Provide the (X, Y) coordinate of the cell's center where the given text is located.  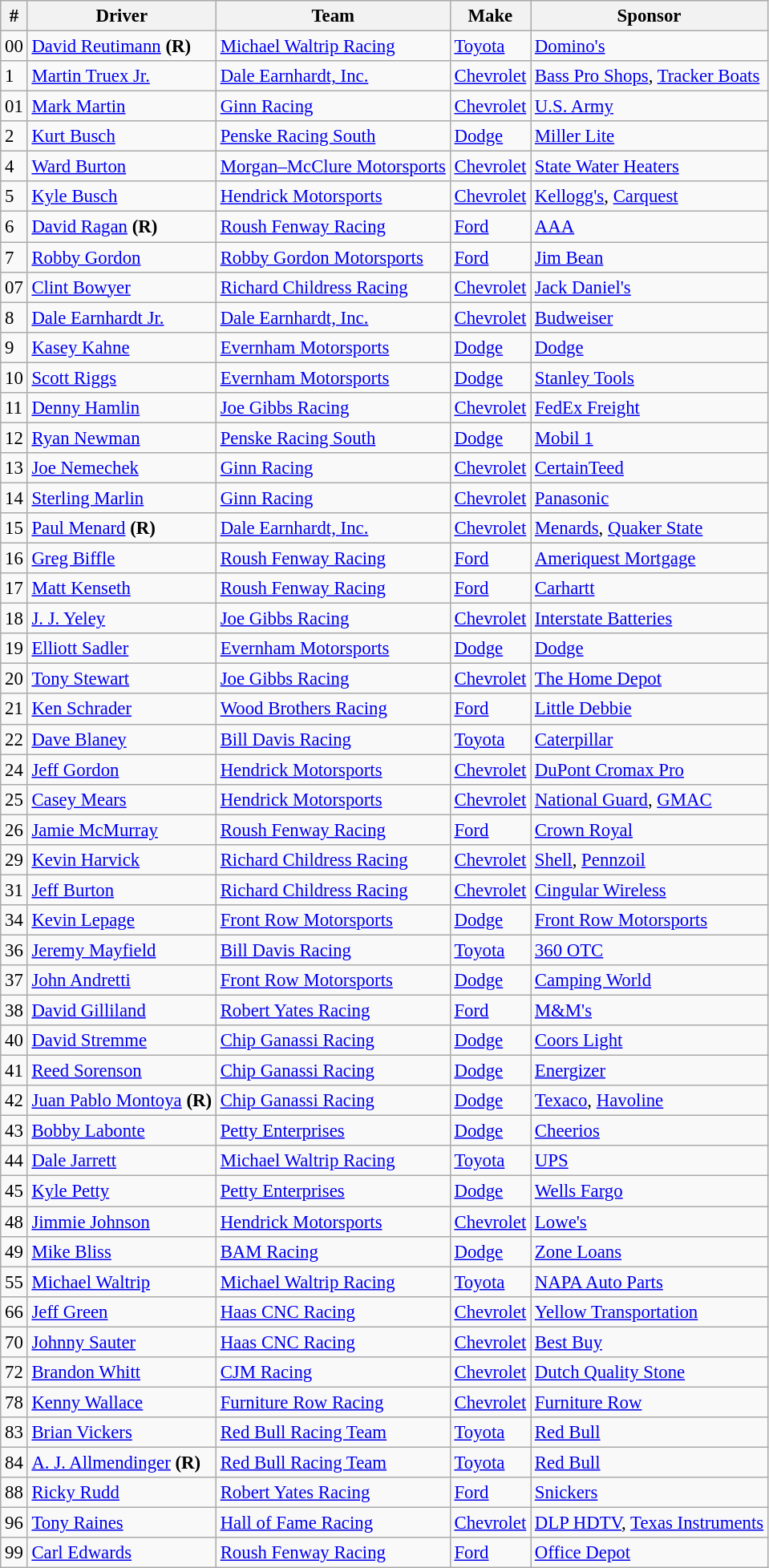
72 (14, 1372)
Matt Kenseth (122, 588)
43 (14, 1131)
AAA (650, 227)
Bobby Labonte (122, 1131)
22 (14, 739)
Robby Gordon (122, 257)
96 (14, 1523)
88 (14, 1493)
Jeff Gordon (122, 770)
00 (14, 46)
49 (14, 1251)
19 (14, 649)
Dave Blaney (122, 739)
11 (14, 408)
Sterling Marlin (122, 498)
15 (14, 528)
14 (14, 498)
UPS (650, 1162)
Zone Loans (650, 1251)
Miller Lite (650, 136)
Mobil 1 (650, 438)
36 (14, 950)
Domino's (650, 46)
Coors Light (650, 1041)
Menards, Quaker State (650, 528)
99 (14, 1553)
Texaco, Havoline (650, 1101)
Budweiser (650, 317)
BAM Racing (333, 1251)
7 (14, 257)
48 (14, 1222)
10 (14, 378)
83 (14, 1433)
FedEx Freight (650, 408)
Reed Sorenson (122, 1071)
Morgan–McClure Motorsports (333, 167)
David Ragan (R) (122, 227)
Camping World (650, 980)
Furniture Row (650, 1402)
45 (14, 1191)
78 (14, 1402)
Kyle Petty (122, 1191)
Tony Stewart (122, 679)
Little Debbie (650, 709)
Kellogg's, Carquest (650, 196)
Carhartt (650, 588)
Snickers (650, 1493)
40 (14, 1041)
Greg Biffle (122, 559)
20 (14, 679)
360 OTC (650, 950)
Dutch Quality Stone (650, 1372)
Driver (122, 16)
Dale Jarrett (122, 1162)
Brian Vickers (122, 1433)
DLP HDTV, Texas Instruments (650, 1523)
Crown Royal (650, 830)
National Guard, GMAC (650, 799)
Mike Bliss (122, 1251)
Kyle Busch (122, 196)
Kenny Wallace (122, 1402)
U.S. Army (650, 107)
Jim Bean (650, 257)
Joe Nemechek (122, 468)
Energizer (650, 1071)
Cheerios (650, 1131)
16 (14, 559)
Juan Pablo Montoya (R) (122, 1101)
Denny Hamlin (122, 408)
Carl Edwards (122, 1553)
Furniture Row Racing (333, 1402)
Kevin Harvick (122, 860)
37 (14, 980)
5 (14, 196)
44 (14, 1162)
Jack Daniel's (650, 287)
Tony Raines (122, 1523)
25 (14, 799)
13 (14, 468)
24 (14, 770)
David Stremme (122, 1041)
Sponsor (650, 16)
Jeremy Mayfield (122, 950)
# (14, 16)
1 (14, 76)
Lowe's (650, 1222)
State Water Heaters (650, 167)
David Gilliland (122, 1011)
18 (14, 619)
David Reutimann (R) (122, 46)
9 (14, 347)
Ward Burton (122, 167)
NAPA Auto Parts (650, 1282)
21 (14, 709)
Ken Schrader (122, 709)
Paul Menard (R) (122, 528)
Bass Pro Shops, Tracker Boats (650, 76)
Jamie McMurray (122, 830)
4 (14, 167)
A. J. Allmendinger (R) (122, 1462)
55 (14, 1282)
Martin Truex Jr. (122, 76)
CJM Racing (333, 1372)
Ryan Newman (122, 438)
Team (333, 16)
42 (14, 1101)
Stanley Tools (650, 378)
Panasonic (650, 498)
29 (14, 860)
Clint Bowyer (122, 287)
Dale Earnhardt Jr. (122, 317)
Mark Martin (122, 107)
Kevin Lepage (122, 920)
DuPont Cromax Pro (650, 770)
17 (14, 588)
J. J. Yeley (122, 619)
12 (14, 438)
Jeff Burton (122, 890)
Ricky Rudd (122, 1493)
Best Buy (650, 1342)
M&M's (650, 1011)
Johnny Sauter (122, 1342)
6 (14, 227)
Office Depot (650, 1553)
31 (14, 890)
38 (14, 1011)
Robby Gordon Motorsports (333, 257)
01 (14, 107)
Casey Mears (122, 799)
The Home Depot (650, 679)
26 (14, 830)
Michael Waltrip (122, 1282)
Make (490, 16)
Jimmie Johnson (122, 1222)
8 (14, 317)
Ameriquest Mortgage (650, 559)
Brandon Whitt (122, 1372)
Interstate Batteries (650, 619)
Yellow Transportation (650, 1311)
Kasey Kahne (122, 347)
Kurt Busch (122, 136)
CertainTeed (650, 468)
07 (14, 287)
Shell, Pennzoil (650, 860)
66 (14, 1311)
Wood Brothers Racing (333, 709)
41 (14, 1071)
Cingular Wireless (650, 890)
84 (14, 1462)
Scott Riggs (122, 378)
34 (14, 920)
Caterpillar (650, 739)
Wells Fargo (650, 1191)
Hall of Fame Racing (333, 1523)
70 (14, 1342)
Elliott Sadler (122, 649)
Jeff Green (122, 1311)
2 (14, 136)
John Andretti (122, 980)
